Search for the cell housing the specified text and yield its (x, y) center coordinate. 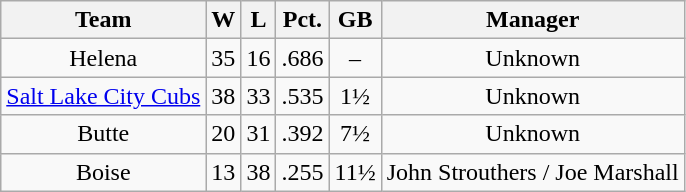
.255 (302, 172)
1½ (355, 96)
7½ (355, 134)
13 (224, 172)
.535 (302, 96)
Butte (104, 134)
Helena (104, 58)
GB (355, 20)
31 (258, 134)
Team (104, 20)
W (224, 20)
Boise (104, 172)
.686 (302, 58)
16 (258, 58)
Pct. (302, 20)
20 (224, 134)
John Strouthers / Joe Marshall (532, 172)
– (355, 58)
Salt Lake City Cubs (104, 96)
Manager (532, 20)
33 (258, 96)
.392 (302, 134)
11½ (355, 172)
L (258, 20)
35 (224, 58)
